Capture the cell that displays the provided text and extract its (X, Y) central coordinate. 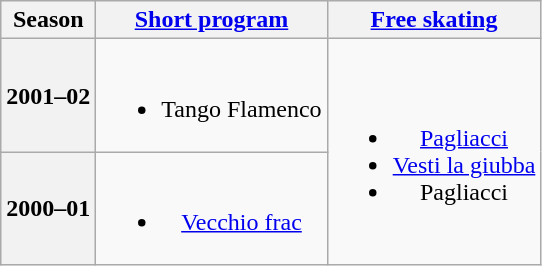
Tango Flamenco (212, 96)
Vecchio frac (212, 208)
2000–01 (48, 208)
Short program (212, 20)
Season (48, 20)
Pagliacci Vesti la giubba Pagliacci (434, 152)
Free skating (434, 20)
2001–02 (48, 96)
